Identify which cell holds the provided text, then report its (x, y) central coordinate. 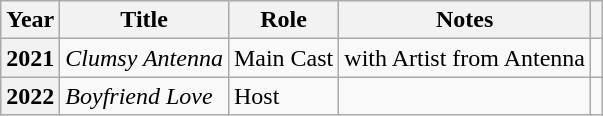
Title (144, 20)
Notes (465, 20)
2022 (30, 96)
Year (30, 20)
Role (283, 20)
Clumsy Antenna (144, 58)
with Artist from Antenna (465, 58)
2021 (30, 58)
Boyfriend Love (144, 96)
Main Cast (283, 58)
Host (283, 96)
